Scan for the cell matching the given text and deliver its [X, Y] coordinate at center. 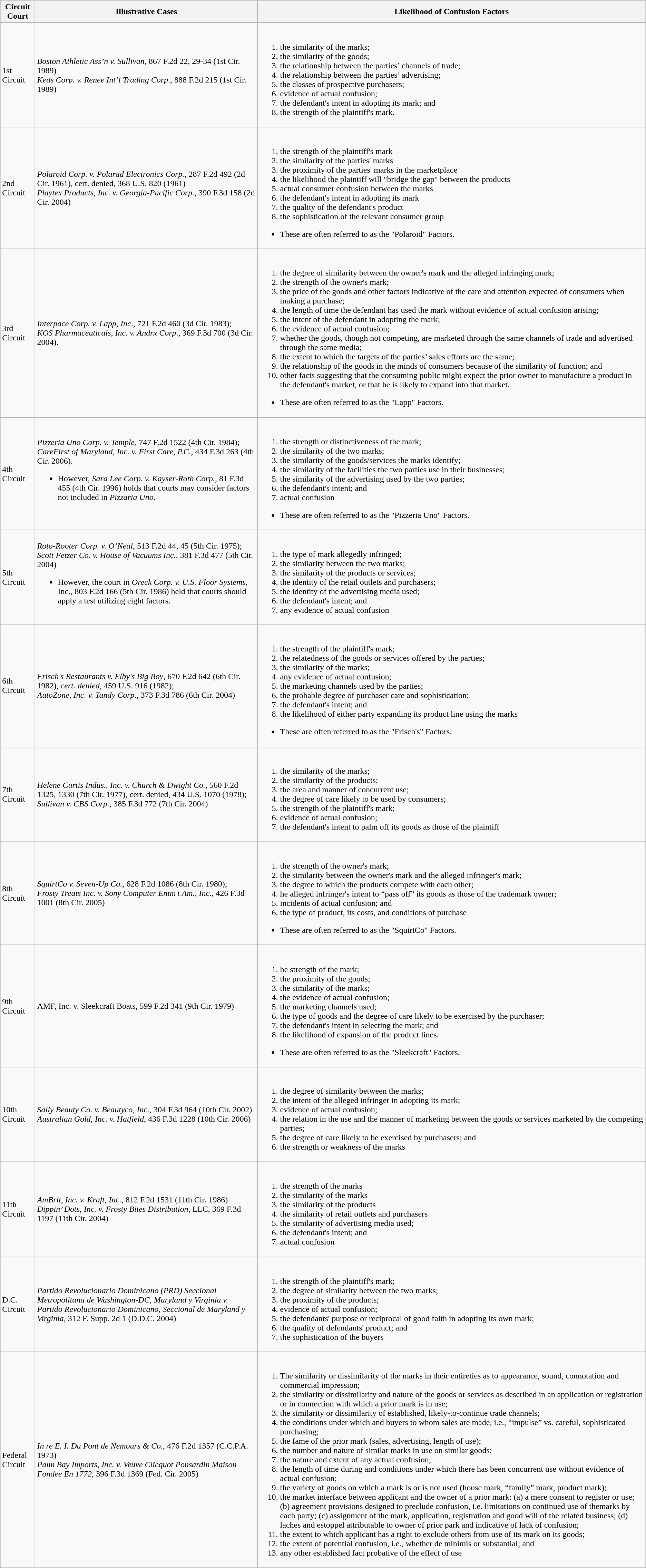
3rd Circuit [18, 333]
2nd Circuit [18, 188]
6th Circuit [18, 686]
7th Circuit [18, 794]
AmBrit, Inc. v. Kraft, Inc., 812 F.2d 1531 (11th Cir. 1986)Dippin’ Dots, Inc. v. Frosty Bites Distribution, LLC, 369 F.3d 1197 (11th Cir. 2004) [146, 1209]
11th Circuit [18, 1209]
Federal Circuit [18, 1460]
Circuit Court [18, 12]
4th Circuit [18, 474]
8th Circuit [18, 893]
AMF, Inc. v. Sleekcraft Boats, 599 F.2d 341 (9th Cir. 1979) [146, 1006]
1st Circuit [18, 75]
Sally Beauty Co. v. Beautyco, Inc., 304 F.3d 964 (10th Cir. 2002)Australian Gold, Inc. v. Hatfield, 436 F.3d 1228 (10th Cir. 2006) [146, 1114]
Boston Athletic Ass’n v. Sullivan, 867 F.2d 22, 29-34 (1st Cir. 1989)Keds Corp. v. Renee Int’l Trading Corp., 888 F.2d 215 (1st Cir. 1989) [146, 75]
Likelihood of Confusion Factors [451, 12]
SquirtCo v. Seven-Up Co., 628 F.2d 1086 (8th Cir. 1980);Frosty Treats Inc. v. Sony Computer Entm't Am., Inc., 426 F.3d 1001 (8th Cir. 2005) [146, 893]
9th Circuit [18, 1006]
5th Circuit [18, 577]
D.C. Circuit [18, 1304]
10th Circuit [18, 1114]
Interpace Corp. v. Lapp, Inc., 721 F.2d 460 (3d Cir. 1983);KOS Pharmaceuticals, Inc. v. Andrx Corp., 369 F.3d 700 (3d Cir. 2004). [146, 333]
Illustrative Cases [146, 12]
